Locate the cell with the specified text and output its [x, y] center coordinate. 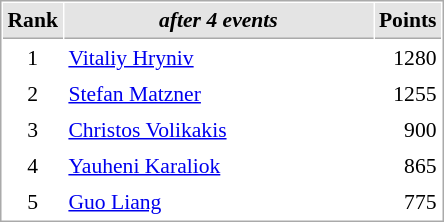
900 [408, 129]
Christos Volikakis [218, 129]
775 [408, 201]
3 [32, 129]
Yauheni Karaliok [218, 165]
865 [408, 165]
4 [32, 165]
5 [32, 201]
Stefan Matzner [218, 93]
1255 [408, 93]
2 [32, 93]
1280 [408, 57]
Vitaliy Hryniv [218, 57]
after 4 events [218, 21]
1 [32, 57]
Guo Liang [218, 201]
Points [408, 21]
Rank [32, 21]
